Detect which cell encompasses the target text, then output its [X, Y] center coordinate. 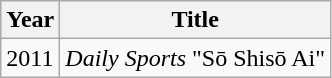
Year [30, 20]
Title [196, 20]
Daily Sports "Sō Shisō Ai" [196, 58]
2011 [30, 58]
